Detect which cell encompasses the target text, then output its [x, y] center coordinate. 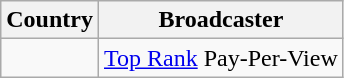
Country [50, 20]
Broadcaster [220, 20]
Top Rank Pay-Per-View [220, 58]
